From the cell containing the given text, extract its center point as (x, y) coordinate. 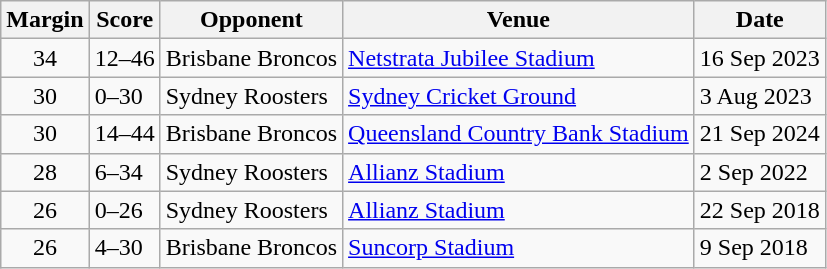
Margin (45, 20)
Suncorp Stadium (519, 248)
Opponent (251, 20)
Queensland Country Bank Stadium (519, 134)
6–34 (124, 172)
4–30 (124, 248)
Sydney Cricket Ground (519, 96)
34 (45, 58)
Venue (519, 20)
9 Sep 2018 (760, 248)
14–44 (124, 134)
0–30 (124, 96)
16 Sep 2023 (760, 58)
Date (760, 20)
22 Sep 2018 (760, 210)
21 Sep 2024 (760, 134)
Score (124, 20)
Netstrata Jubilee Stadium (519, 58)
2 Sep 2022 (760, 172)
0–26 (124, 210)
28 (45, 172)
12–46 (124, 58)
3 Aug 2023 (760, 96)
